Locate the cell with the specified text and output its (x, y) center coordinate. 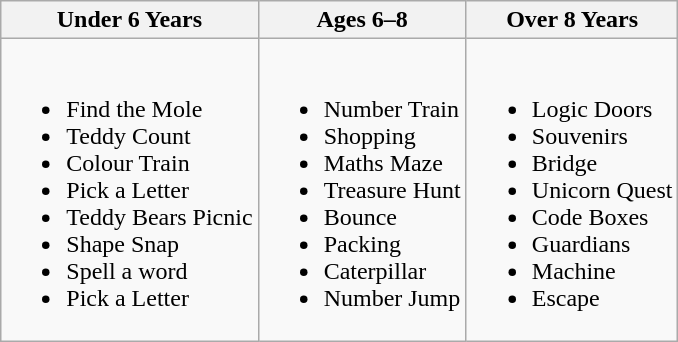
Logic DoorsSouvenirsBridgeUnicorn QuestCode BoxesGuardiansMachineEscape (572, 190)
Over 8 Years (572, 20)
Find the MoleTeddy CountColour TrainPick a LetterTeddy Bears PicnicShape SnapSpell a wordPick a Letter (130, 190)
Number TrainShoppingMaths MazeTreasure HuntBouncePackingCaterpillarNumber Jump (362, 190)
Under 6 Years (130, 20)
Ages 6–8 (362, 20)
